Detect which cell encompasses the target text, then output its [X, Y] center coordinate. 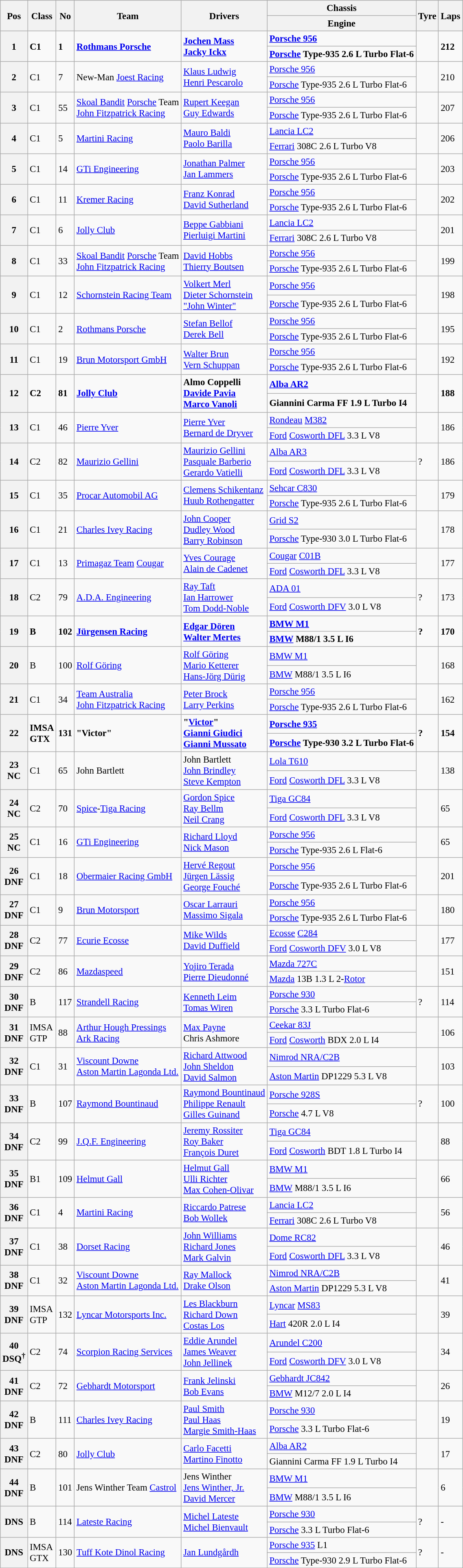
41DNF [14, 1386]
Kremer Racing [128, 200]
Brun Motorsport GmbH [128, 359]
8 [14, 261]
Helmut Gall Ulli Richter Max Cohen-Olivar [224, 1179]
Rolf Göring Mario Ketterer Hans-Jörg Dürig [224, 666]
Maurizio Gellini Pasquale Barberio Gerardo Vatielli [224, 461]
Paul Smith Paul Haas Margie Smith-Haas [224, 1420]
Dome RC82 [341, 1237]
111 [65, 1420]
81 [65, 394]
Lola T610 [341, 761]
Lyncar Motorsports Inc. [128, 1314]
130 [65, 1552]
Hervé Regout Jürgen Lässig George Fouché [224, 876]
Ford Cosworth BDX 2.0 L I4 [341, 1040]
Yves Courage Alain de Cadenet [224, 563]
192 [450, 359]
Tyre [428, 15]
210 [450, 77]
41 [450, 1281]
Jonathan Palmer Jan Lammers [224, 169]
103 [450, 1067]
198 [450, 295]
20 [14, 666]
Mazda 727C [341, 964]
Rolf Göring [128, 666]
Scorpion Racing Services [128, 1352]
Arundel C200 [341, 1343]
206 [450, 139]
15 [14, 496]
24NC [14, 808]
86 [65, 971]
Sehcar C830 [341, 488]
35 [65, 496]
173 [450, 598]
151 [450, 971]
Mazdaspeed [128, 971]
23NC [14, 771]
109 [65, 1179]
Jens Winther Team Castrol [128, 1488]
55 [65, 108]
43DNF [14, 1453]
39DNF [14, 1314]
178 [450, 529]
Jürgensen Racing [128, 632]
138 [450, 771]
26DNF [14, 876]
Jeremy Rossiter Roy Baker François Duret [224, 1141]
38DNF [14, 1281]
117 [65, 1002]
Cougar C01B [341, 556]
Michel Lateste Michel Bienvault [224, 1522]
David Hobbs Thierry Boutsen [224, 261]
199 [450, 261]
Mike Wilds David Duffield [224, 941]
Lateste Racing [128, 1522]
106 [450, 1033]
No [65, 15]
Peter Brock Larry Perkins [224, 699]
102 [65, 632]
Porsche 935 L1 [341, 1545]
Porsche 935 [341, 724]
Frank Jelinski Bob Evans [224, 1386]
Yojiro Terada Pierre Dieudonné [224, 971]
Team Australia John Fitzpatrick Racing [128, 699]
Riccardo Patrese Bob Wollek [224, 1212]
Rondeau M382 [341, 420]
Ray Taft Ian Harrower Tom Dodd-Noble [224, 598]
202 [450, 200]
Klaus Ludwig Henri Pescarolo [224, 77]
Maurizio Gellini [128, 461]
Rupert Keegan Guy Edwards [224, 108]
Tuff Kote Dinol Racing [128, 1552]
J.Q.F. Engineering [128, 1141]
Strandell Racing [128, 1002]
Raymond Bountinaud Philippe Renault Gilles Guinand [224, 1104]
Richard Lloyd Nick Mason [224, 842]
Helmut Gall [128, 1179]
"Victor" Gianni Giudici Gianni Mussato [224, 734]
Procar Automobil AG [128, 496]
Edgar Dören Walter Mertes [224, 632]
37DNF [14, 1247]
36DNF [14, 1212]
Gebhardt JC842 [341, 1378]
New-Man Joest Racing [128, 77]
44DNF [14, 1488]
Pierre Yver [128, 427]
Volkert Merl Dieter Schornstein "John Winter" [224, 295]
39 [450, 1314]
195 [450, 329]
31 [65, 1067]
31DNF [14, 1033]
B1 [42, 1179]
A.D.A. Engineering [128, 598]
Clemens Schikentanz Huub Rothengatter [224, 496]
154 [450, 734]
Obermaier Racing GmbH [128, 876]
Mazda 13B 1.3 L 2-Rotor [341, 979]
Class [42, 15]
Porsche Type-930 3.2 L Turbo Flat-6 [341, 743]
Arthur Hough Pressings Ark Racing [128, 1033]
John Bartlett [128, 771]
10 [14, 329]
179 [450, 496]
Jan Lundgårdh [224, 1552]
Porsche 928S [341, 1095]
70 [65, 808]
Chassis [341, 8]
162 [450, 699]
82 [65, 461]
42DNF [14, 1420]
32 [65, 1281]
John Bartlett John Brindley Steve Kempton [224, 771]
79 [65, 598]
Beppe Gabbiani Pierluigi Martini [224, 230]
Carlo Facetti Martino Finotto [224, 1453]
Ceekar 83J [341, 1025]
25NC [14, 842]
28DNF [14, 941]
203 [450, 169]
Dorset Racing [128, 1247]
33DNF [14, 1104]
30DNF [14, 1002]
180 [450, 910]
38 [65, 1247]
56 [450, 1212]
Gordon Spice Ray Bellm Neil Crang [224, 808]
Ford Cosworth BDT 1.8 L Turbo I4 [341, 1151]
Schornstein Racing Team [128, 295]
22 [14, 734]
BMW M12/7 2.0 L I4 [341, 1394]
74 [65, 1352]
John Williams Richard Jones Mark Galvin [224, 1247]
99 [65, 1141]
Gebhardt Motorsport [128, 1386]
170 [450, 632]
Spice-Tiga Racing [128, 808]
40DSQ† [14, 1352]
132 [65, 1314]
ADA 01 [341, 588]
Kenneth Leim Tomas Wiren [224, 1002]
35DNF [14, 1179]
Primagaz Team Cougar [128, 563]
Les Blackburn Richard Down Costas Los [224, 1314]
Almo Coppelli Davide Pavia Marco Vanoli [224, 394]
77 [65, 941]
33 [65, 261]
Max Payne Chris Ashmore [224, 1033]
207 [450, 108]
Laps [450, 15]
Porsche 4.7 L V8 [341, 1113]
Jens Winther Jens Winther, Jr. David Mercer [224, 1488]
188 [450, 394]
Brun Motorsport [128, 910]
Porsche Type-935 2.6 L Flat-6 [341, 850]
168 [450, 666]
Jochen Mass Jacky Ickx [224, 46]
3 [14, 108]
107 [65, 1104]
Oscar Larrauri Massimo Sigala [224, 910]
101 [65, 1488]
John Cooper Dudley Wood Barry Robinson [224, 529]
Stefan Bellof Derek Bell [224, 329]
80 [65, 1453]
Alba AR3 [341, 452]
29DNF [14, 971]
27DNF [14, 910]
26 [450, 1386]
"Victor" [128, 734]
Pierre Yver Bernard de Dryver [224, 427]
212 [450, 46]
Eddie Arundel James Weaver John Jellinek [224, 1352]
66 [450, 1179]
Hart 420R 2.0 L I4 [341, 1324]
Team [128, 15]
Walter Brun Vern Schuppan [224, 359]
Pos [14, 15]
72 [65, 1386]
Ecurie Ecosse [128, 941]
Lyncar MS83 [341, 1305]
Drivers [224, 15]
131 [65, 734]
Ray Mallock Drake Olson [224, 1281]
Richard Attwood John Sheldon David Salmon [224, 1067]
Raymond Bountinaud [128, 1104]
Engine [341, 24]
Grid S2 [341, 520]
Ecosse C284 [341, 933]
32DNF [14, 1067]
Porsche Type-930 2.9 L Turbo Flat-6 [341, 1560]
Porsche Type-930 3.0 L Turbo Flat-6 [341, 539]
Franz Konrad David Sutherland [224, 200]
Mauro Baldi Paolo Barilla [224, 139]
34DNF [14, 1141]
